Output the [X, Y] coordinate of the center of the cell containing the given text.  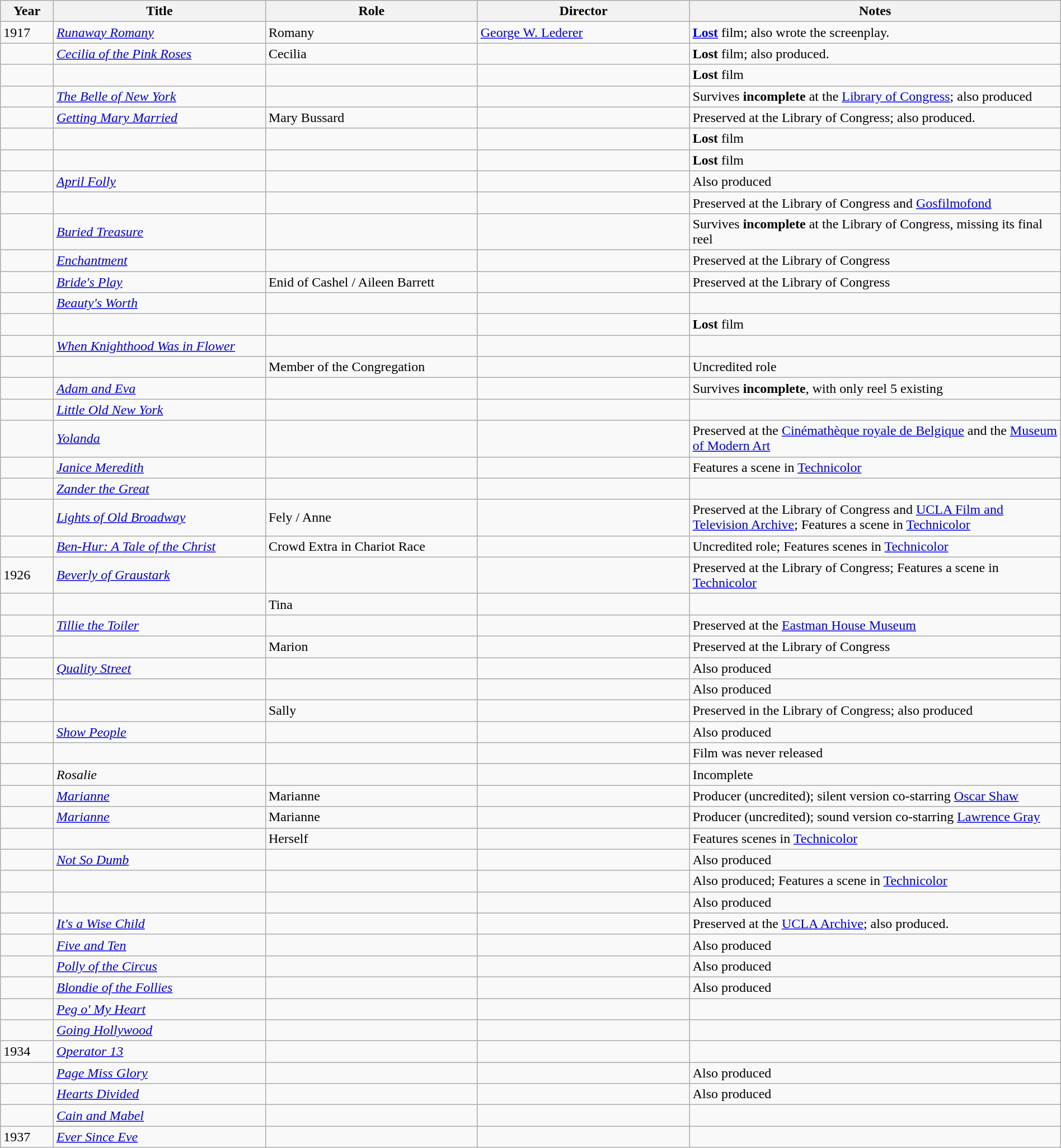
Lost film; also wrote the screenplay. [875, 32]
Getting Mary Married [159, 118]
Polly of the Circus [159, 966]
Enid of Cashel / Aileen Barrett [372, 282]
Cecilia [372, 54]
Preserved at the UCLA Archive; also produced. [875, 924]
Director [583, 11]
Rosalie [159, 775]
Preserved at the Library of Congress and Gosfilmofond [875, 203]
1926 [27, 575]
Title [159, 11]
Cain and Mabel [159, 1116]
Preserved at the Library of Congress and UCLA Film and Television Archive; Features a scene in Technicolor [875, 517]
Member of the Congregation [372, 367]
When Knighthood Was in Flower [159, 346]
Survives incomplete at the Library of Congress; also produced [875, 96]
Quality Street [159, 668]
Survives incomplete, with only reel 5 existing [875, 388]
Lights of Old Broadway [159, 517]
Enchantment [159, 260]
Ben-Hur: A Tale of the Christ [159, 546]
Zander the Great [159, 489]
Preserved at the Library of Congress; Features a scene in Technicolor [875, 575]
Page Miss Glory [159, 1073]
Producer (uncredited); silent version co-starring Oscar Shaw [875, 796]
1934 [27, 1052]
April Folly [159, 181]
Show People [159, 732]
Peg o' My Heart [159, 1009]
Beauty's Worth [159, 303]
Uncredited role [875, 367]
The Belle of New York [159, 96]
Bride's Play [159, 282]
Crowd Extra in Chariot Race [372, 546]
Preserved at the Cinémathèque royale de Belgique and the Museum of Modern Art [875, 439]
Buried Treasure [159, 232]
Cecilia of the Pink Roses [159, 54]
Runaway Romany [159, 32]
Marion [372, 646]
Tillie the Toiler [159, 625]
Producer (uncredited); sound version co-starring Lawrence Gray [875, 817]
George W. Lederer [583, 32]
Operator 13 [159, 1052]
Also produced; Features a scene in Technicolor [875, 881]
Adam and Eva [159, 388]
Lost film; also produced. [875, 54]
1917 [27, 32]
Film was never released [875, 753]
Features scenes in Technicolor [875, 838]
Fely / Anne [372, 517]
Going Hollywood [159, 1030]
Not So Dumb [159, 860]
Herself [372, 838]
Role [372, 11]
1937 [27, 1137]
Preserved at the Eastman House Museum [875, 625]
Five and Ten [159, 945]
Tina [372, 604]
Sally [372, 711]
It's a Wise Child [159, 924]
Year [27, 11]
Mary Bussard [372, 118]
Janice Meredith [159, 467]
Romany [372, 32]
Yolanda [159, 439]
Preserved in the Library of Congress; also produced [875, 711]
Hearts Divided [159, 1094]
Ever Since Eve [159, 1137]
Notes [875, 11]
Blondie of the Follies [159, 987]
Incomplete [875, 775]
Beverly of Graustark [159, 575]
Features a scene in Technicolor [875, 467]
Preserved at the Library of Congress; also produced. [875, 118]
Little Old New York [159, 410]
Uncredited role; Features scenes in Technicolor [875, 546]
Survives incomplete at the Library of Congress, missing its final reel [875, 232]
